Return the (X, Y) coordinate for the center point of the cell that contains the specified text.  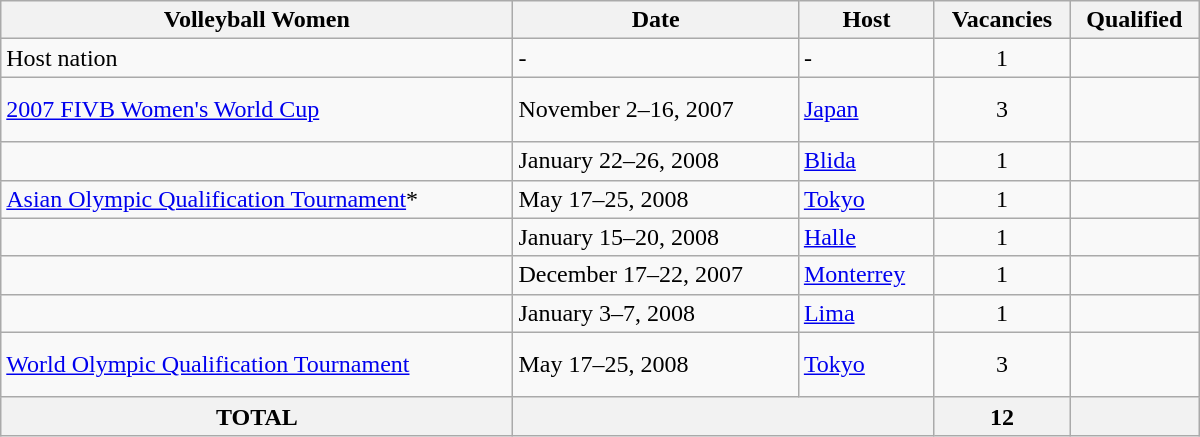
Japan (866, 110)
Qualified (1135, 20)
12 (1002, 416)
Asian Olympic Qualification Tournament* (257, 199)
January 3–7, 2008 (656, 313)
TOTAL (257, 416)
Blida (866, 161)
Monterrey (866, 275)
December 17–22, 2007 (656, 275)
World Olympic Qualification Tournament (257, 364)
Volleyball Women (257, 20)
Host (866, 20)
Vacancies (1002, 20)
January 15–20, 2008 (656, 237)
Date (656, 20)
November 2–16, 2007 (656, 110)
Halle (866, 237)
Host nation (257, 58)
January 22–26, 2008 (656, 161)
2007 FIVB Women's World Cup (257, 110)
Lima (866, 313)
